Determine the [X, Y] coordinate at the center of the cell enclosing the given text.  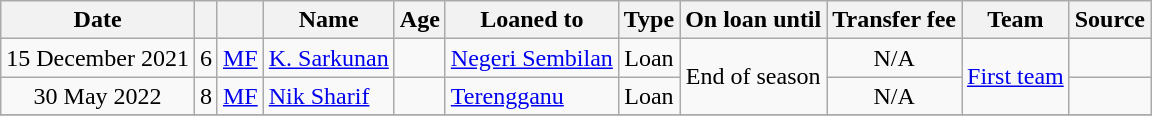
Type [648, 20]
30 May 2022 [98, 96]
Negeri Sembilan [532, 58]
15 December 2021 [98, 58]
Date [98, 20]
Loaned to [532, 20]
First team [1016, 77]
6 [206, 58]
Transfer fee [894, 20]
End of season [754, 77]
Terengganu [532, 96]
Nik Sharif [328, 96]
Source [1110, 20]
Team [1016, 20]
Age [420, 20]
K. Sarkunan [328, 58]
Name [328, 20]
8 [206, 96]
On loan until [754, 20]
